From the cell containing the given text, extract its center point as (X, Y) coordinate. 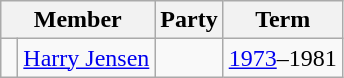
Member (78, 20)
Term (282, 20)
Harry Jensen (86, 58)
Party (189, 20)
1973–1981 (282, 58)
